Determine the [x, y] coordinate at the center of the cell enclosing the given text.  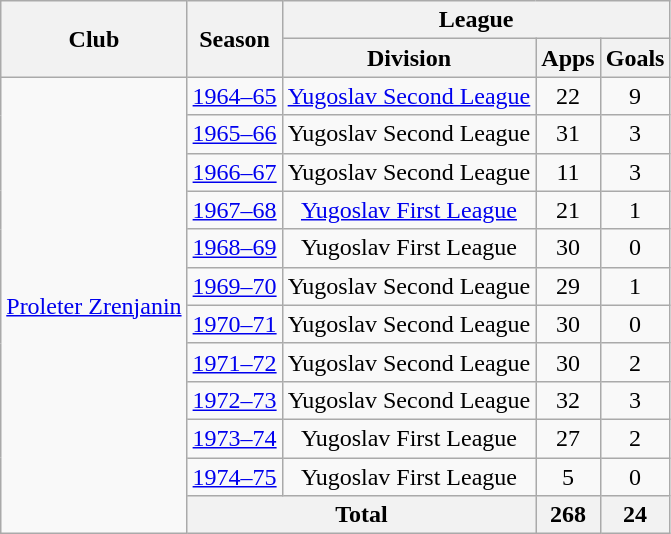
22 [568, 96]
268 [568, 515]
1964–65 [234, 96]
Club [94, 39]
1971–72 [234, 362]
Total [362, 515]
1968–69 [234, 248]
1974–75 [234, 477]
1969–70 [234, 286]
1966–67 [234, 172]
1972–73 [234, 400]
Division [409, 58]
32 [568, 400]
21 [568, 210]
11 [568, 172]
9 [635, 96]
1967–68 [234, 210]
29 [568, 286]
1965–66 [234, 134]
Apps [568, 58]
1973–74 [234, 438]
1970–71 [234, 324]
31 [568, 134]
Goals [635, 58]
League [476, 20]
Season [234, 39]
Proleter Zrenjanin [94, 306]
5 [568, 477]
24 [635, 515]
27 [568, 438]
